Extract the (x, y) coordinate from the center of the cell holding the provided text.  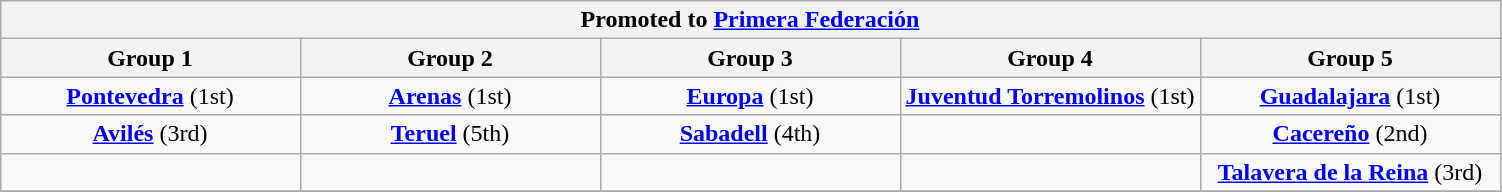
Guadalajara (1st) (1350, 96)
Sabadell (4th) (750, 134)
Europa (1st) (750, 96)
Avilés (3rd) (150, 134)
Talavera de la Reina (3rd) (1350, 172)
Cacereño (2nd) (1350, 134)
Promoted to Primera Federación (750, 20)
Pontevedra (1st) (150, 96)
Group 3 (750, 58)
Juventud Torremolinos (1st) (1050, 96)
Group 2 (450, 58)
Group 5 (1350, 58)
Arenas (1st) (450, 96)
Teruel (5th) (450, 134)
Group 1 (150, 58)
Group 4 (1050, 58)
